Capture the cell that displays the provided text and extract its (x, y) central coordinate. 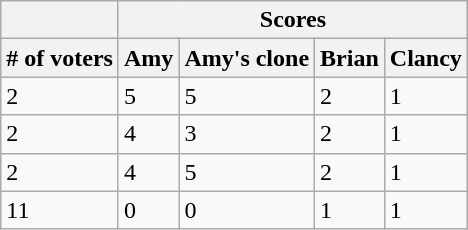
# of voters (60, 58)
Clancy (426, 58)
Brian (350, 58)
11 (60, 210)
Amy's clone (247, 58)
Scores (292, 20)
Amy (148, 58)
3 (247, 134)
